Pinpoint the cell where the given text exists, returning its [x, y] midpoint coordinate. 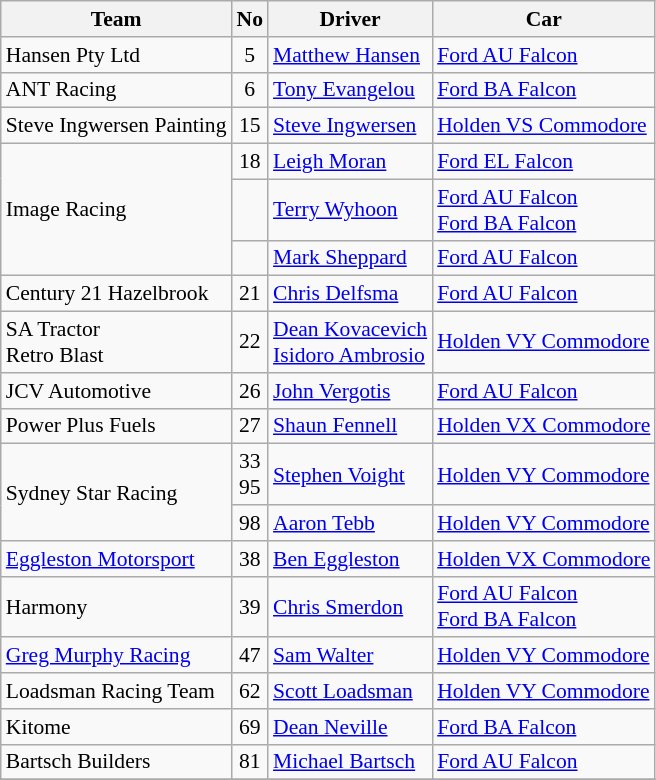
Sam Walter [350, 656]
Hansen Pty Ltd [116, 55]
Bartsch Builders [116, 762]
Tony Evangelou [350, 90]
38 [250, 559]
Greg Murphy Racing [116, 656]
5 [250, 55]
Scott Loadsman [350, 691]
Holden VS Commodore [544, 126]
27 [250, 426]
Harmony [116, 606]
Century 21 Hazelbrook [116, 294]
21 [250, 294]
62 [250, 691]
Team [116, 19]
Dean Kovacevich Isidoro Ambrosio [350, 342]
26 [250, 391]
Sydney Star Racing [116, 492]
Dean Neville [350, 727]
Chris Delfsma [350, 294]
Matthew Hansen [350, 55]
69 [250, 727]
Driver [350, 19]
47 [250, 656]
39 [250, 606]
Car [544, 19]
Shaun Fennell [350, 426]
6 [250, 90]
98 [250, 523]
Leigh Moran [350, 162]
15 [250, 126]
Steve Ingwersen Painting [116, 126]
John Vergotis [350, 391]
No [250, 19]
Kitome [116, 727]
Power Plus Fuels [116, 426]
Loadsman Racing Team [116, 691]
33 95 [250, 474]
Ben Eggleston [350, 559]
Michael Bartsch [350, 762]
Ford EL Falcon [544, 162]
SA Tractor Retro Blast [116, 342]
81 [250, 762]
Chris Smerdon [350, 606]
Eggleston Motorsport [116, 559]
Steve Ingwersen [350, 126]
Image Racing [116, 210]
Stephen Voight [350, 474]
JCV Automotive [116, 391]
ANT Racing [116, 90]
Mark Sheppard [350, 258]
Terry Wyhoon [350, 210]
Aaron Tebb [350, 523]
18 [250, 162]
22 [250, 342]
